Capture the cell that displays the provided text and extract its (x, y) central coordinate. 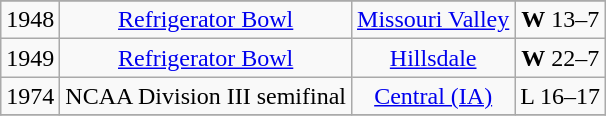
NCAA Division III semifinal (206, 96)
Hillsdale (434, 58)
W 13–7 (560, 20)
Central (IA) (434, 96)
1949 (30, 58)
1974 (30, 96)
L 16–17 (560, 96)
W 22–7 (560, 58)
Missouri Valley (434, 20)
1948 (30, 20)
